Scan for the cell matching the given text and deliver its [x, y] coordinate at center. 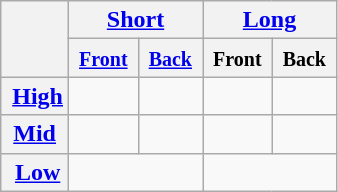
High [35, 96]
Long [270, 20]
Short [136, 20]
Mid [35, 134]
Low [35, 172]
